Search for the cell housing the specified text and yield its [x, y] center coordinate. 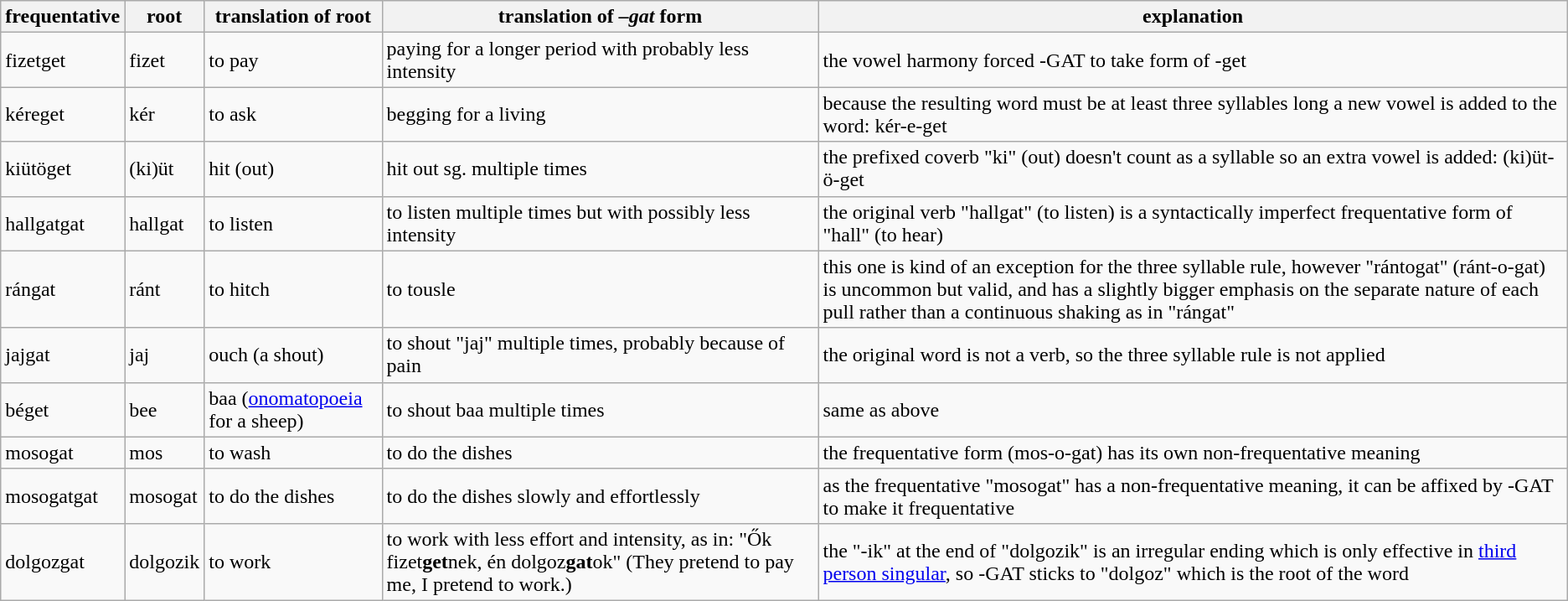
the frequentative form (mos-o-gat) has its own non-frequentative meaning [1193, 453]
to do the dishes slowly and effortlessly [600, 496]
dolgozgat [63, 562]
dolgozik [164, 562]
paying for a longer period with probably less intensity [600, 60]
translation of root [293, 17]
kéreget [63, 114]
kiütöget [63, 169]
ránt [164, 289]
fizet [164, 60]
baa (onomatopoeia for a sheep) [293, 409]
root [164, 17]
rángat [63, 289]
to work [293, 562]
to shout baa multiple times [600, 409]
to wash [293, 453]
mos [164, 453]
the vowel harmony forced -GAT to take form of -get [1193, 60]
hit out sg. multiple times [600, 169]
to listen multiple times but with possibly less intensity [600, 223]
jajgat [63, 355]
kér [164, 114]
hit (out) [293, 169]
to hitch [293, 289]
the prefixed coverb "ki" (out) doesn't count as a syllable so an extra vowel is added: (ki)üt-ö-get [1193, 169]
hallgat [164, 223]
fizetget [63, 60]
bee [164, 409]
because the resulting word must be at least three syllables long a new vowel is added to the word: kér-e-get [1193, 114]
mosogatgat [63, 496]
hallgatgat [63, 223]
to pay [293, 60]
béget [63, 409]
the original verb "hallgat" (to listen) is a syntactically imperfect frequentative form of "hall" (to hear) [1193, 223]
jaj [164, 355]
(ki)üt [164, 169]
same as above [1193, 409]
ouch (a shout) [293, 355]
explanation [1193, 17]
to work with less effort and intensity, as in: "Ők fizetgetnek, én dolgozgatok" (They pretend to pay me, I pretend to work.) [600, 562]
the original word is not a verb, so the three syllable rule is not applied [1193, 355]
frequentative [63, 17]
to tousle [600, 289]
as the frequentative "mosogat" has a non-frequentative meaning, it can be affixed by -GAT to make it frequentative [1193, 496]
begging for a living [600, 114]
to shout "jaj" multiple times, probably because of pain [600, 355]
to listen [293, 223]
translation of –gat form [600, 17]
to ask [293, 114]
